Return [x, y] of the center of cell containing provided text 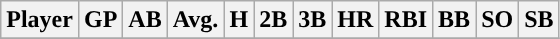
Player [40, 20]
AB [145, 20]
2B [274, 20]
H [239, 20]
3B [312, 20]
SB [539, 20]
RBI [406, 20]
GP [100, 20]
SO [498, 20]
HR [356, 20]
Avg. [196, 20]
BB [454, 20]
